Pinpoint the cell where the given text exists, returning its [X, Y] midpoint coordinate. 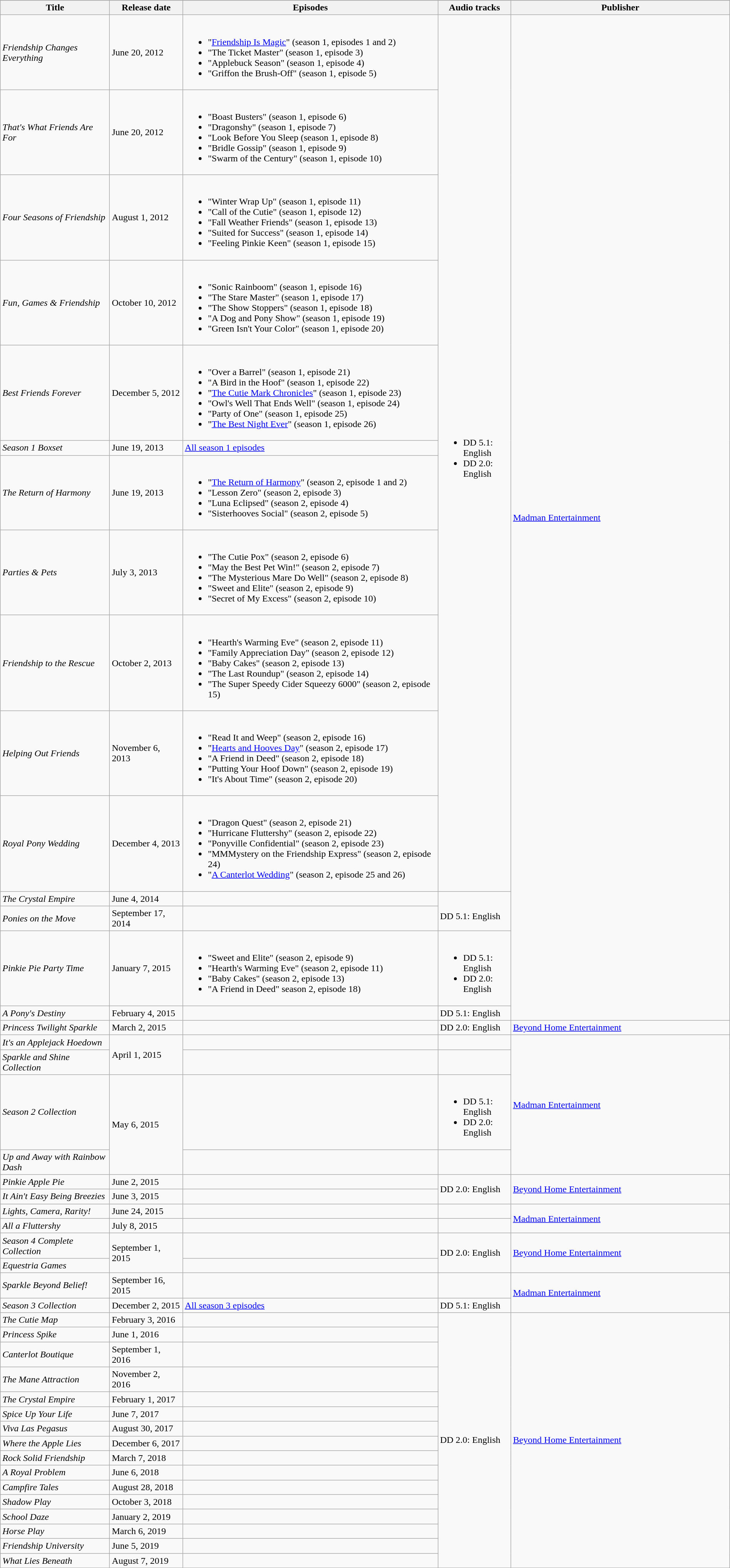
Up and Away with Rainbow Dash [55, 1162]
Friendship Changes Everything [55, 52]
May 6, 2015 [146, 1124]
June 5, 2019 [146, 1546]
September 17, 2014 [146, 919]
All a Fluttershy [55, 1226]
Season 3 Collection [55, 1305]
Parties & Pets [55, 572]
October 10, 2012 [146, 303]
June 2, 2015 [146, 1182]
Princess Spike [55, 1335]
July 8, 2015 [146, 1226]
August 30, 2017 [146, 1429]
January 7, 2015 [146, 968]
November 2, 2016 [146, 1379]
Royal Pony Wedding [55, 843]
Best Friends Forever [55, 393]
That's What Friends Are For [55, 132]
All season 1 episodes [310, 448]
Ponies on the Move [55, 919]
Publisher [620, 8]
Viva Las Pegasus [55, 1429]
Rock Solid Friendship [55, 1458]
Fun, Games & Friendship [55, 303]
June 6, 2018 [146, 1473]
Season 2 Collection [55, 1112]
February 4, 2015 [146, 1013]
September 1, 2015 [146, 1253]
February 1, 2017 [146, 1399]
Spice Up Your Life [55, 1414]
Horse Play [55, 1531]
February 3, 2016 [146, 1320]
Equestria Games [55, 1265]
Helping Out Friends [55, 753]
Where the Apple Lies [55, 1443]
November 6, 2013 [146, 753]
December 6, 2017 [146, 1443]
Pinkie Pie Party Time [55, 968]
All season 3 episodes [310, 1305]
A Royal Problem [55, 1473]
Princess Twilight Sparkle [55, 1028]
August 28, 2018 [146, 1487]
December 5, 2012 [146, 393]
April 1, 2015 [146, 1055]
Four Seasons of Friendship [55, 217]
Release date [146, 8]
September 1, 2016 [146, 1355]
January 2, 2019 [146, 1516]
June 4, 2014 [146, 898]
August 7, 2019 [146, 1561]
Season 1 Boxset [55, 448]
Campfire Tales [55, 1487]
August 1, 2012 [146, 217]
School Daze [55, 1516]
Pinkie Apple Pie [55, 1182]
September 16, 2015 [146, 1285]
Lights, Camera, Rarity! [55, 1211]
Friendship University [55, 1546]
June 7, 2017 [146, 1414]
December 4, 2013 [146, 843]
A Pony's Destiny [55, 1013]
March 7, 2018 [146, 1458]
Season 4 Complete Collection [55, 1245]
It's an Applejack Hoedown [55, 1042]
October 3, 2018 [146, 1502]
The Mane Attraction [55, 1379]
Sparkle Beyond Belief! [55, 1285]
December 2, 2015 [146, 1305]
Title [55, 8]
June 24, 2015 [146, 1211]
Friendship to the Rescue [55, 663]
July 3, 2013 [146, 572]
Audio tracks [474, 8]
It Ain't Easy Being Breezies [55, 1196]
March 2, 2015 [146, 1028]
The Return of Harmony [55, 493]
Sparkle and Shine Collection [55, 1062]
Episodes [310, 8]
The Cutie Map [55, 1320]
October 2, 2013 [146, 663]
Canterlot Boutique [55, 1355]
Shadow Play [55, 1502]
What Lies Beneath [55, 1561]
June 1, 2016 [146, 1335]
June 3, 2015 [146, 1196]
March 6, 2019 [146, 1531]
